For the text-containing cell, return its midpoint in [X, Y] coordinate format. 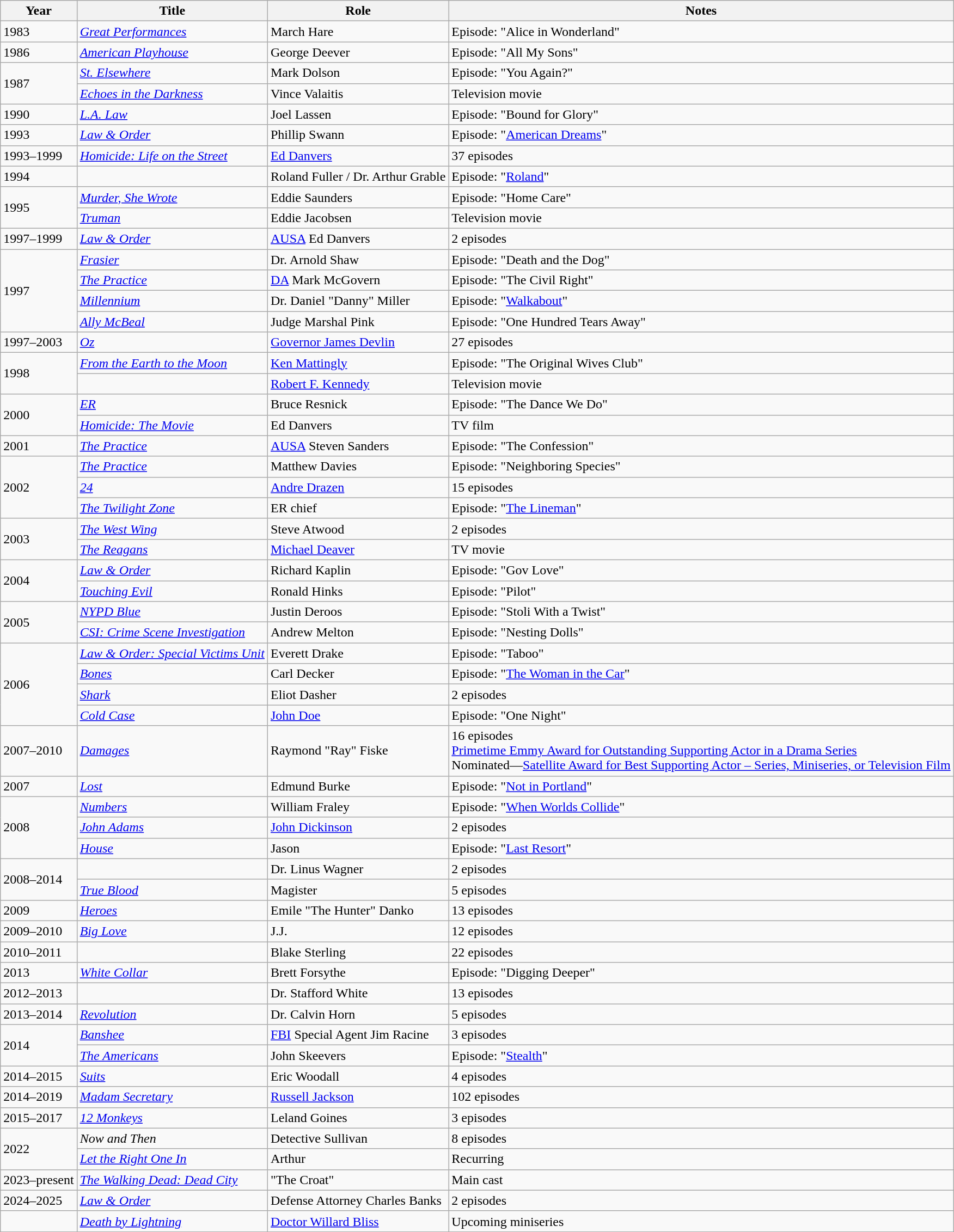
DA Mark McGovern [358, 280]
St. Elsewhere [172, 73]
Homicide: Life on the Street [172, 156]
27 episodes [701, 342]
FBI Special Agent Jim Racine [358, 1035]
Dr. Linus Wagner [358, 869]
2023–present [39, 1180]
2014–2015 [39, 1076]
2002 [39, 487]
Episode: "Roland" [701, 176]
Arthur [358, 1159]
CSI: Crime Scene Investigation [172, 633]
Episode: "Walkabout" [701, 301]
NYPD Blue [172, 612]
Judge Marshal Pink [358, 322]
Roland Fuller / Dr. Arthur Grable [358, 176]
1997–2003 [39, 342]
Upcoming miniseries [701, 1221]
Episode: "Digging Deeper" [701, 973]
Death by Lightning [172, 1221]
Eddie Saunders [358, 197]
Episode: "One Hundred Tears Away" [701, 322]
Revolution [172, 1014]
Jason [358, 848]
Magister [358, 890]
Episode: "One Night" [701, 715]
Episode: "Nesting Dolls" [701, 633]
Russell Jackson [358, 1097]
Cold Case [172, 715]
Oz [172, 342]
2012–2013 [39, 994]
1983 [39, 32]
Dr. Stafford White [358, 994]
8 episodes [701, 1138]
1993 [39, 135]
2009–2010 [39, 931]
John Doe [358, 715]
2008 [39, 828]
True Blood [172, 890]
Detective Sullivan [358, 1138]
From the Earth to the Moon [172, 363]
2008–2014 [39, 879]
2014 [39, 1045]
Murder, She Wrote [172, 197]
Now and Then [172, 1138]
Ronald Hinks [358, 591]
Governor James Devlin [358, 342]
Eric Woodall [358, 1076]
Episode: "Gov Love" [701, 570]
House [172, 848]
Role [358, 11]
The Twilight Zone [172, 508]
TV movie [701, 549]
The West Wing [172, 529]
2022 [39, 1149]
Big Love [172, 931]
37 episodes [701, 156]
Episode: "When Worlds Collide" [701, 807]
Emile "The Hunter" Danko [358, 910]
2024–2025 [39, 1200]
Defense Attorney Charles Banks [358, 1200]
The Reagans [172, 549]
Touching Evil [172, 591]
Episode: "The Original Wives Club" [701, 363]
Eddie Jacobsen [358, 218]
John Skeevers [358, 1056]
Bones [172, 674]
Recurring [701, 1159]
Raymond "Ray" Fiske [358, 751]
Episode: "Alice in Wonderland" [701, 32]
Ken Mattingly [358, 363]
Episode: "The Confession" [701, 446]
Episode: "Stealth" [701, 1056]
Episode: "The Dance We Do" [701, 404]
The Americans [172, 1056]
Dr. Calvin Horn [358, 1014]
2003 [39, 539]
15 episodes [701, 487]
March Hare [358, 32]
Episode: "You Again?" [701, 73]
John Adams [172, 828]
2006 [39, 684]
Great Performances [172, 32]
Episode: "All My Sons" [701, 52]
Episode: "Home Care" [701, 197]
1990 [39, 114]
Phillip Swann [358, 135]
L.A. Law [172, 114]
1995 [39, 207]
2001 [39, 446]
1994 [39, 176]
2010–2011 [39, 952]
Justin Deroos [358, 612]
Mark Dolson [358, 73]
Millennium [172, 301]
Madam Secretary [172, 1097]
2013 [39, 973]
Let the Right One In [172, 1159]
Brett Forsythe [358, 973]
102 episodes [701, 1097]
Ally McBeal [172, 322]
Banshee [172, 1035]
Year [39, 11]
24 [172, 487]
Numbers [172, 807]
John Dickinson [358, 828]
William Fraley [358, 807]
Carl Decker [358, 674]
Main cast [701, 1180]
Eliot Dasher [358, 695]
12 Monkeys [172, 1118]
12 episodes [701, 931]
Truman [172, 218]
Steve Atwood [358, 529]
2007–2010 [39, 751]
2009 [39, 910]
AUSA Ed Danvers [358, 238]
Episode: "Pilot" [701, 591]
Dr. Arnold Shaw [358, 260]
Episode: "Death and the Dog" [701, 260]
Episode: "Stoli With a Twist" [701, 612]
Episode: "Taboo" [701, 653]
TV film [701, 425]
2014–2019 [39, 1097]
Episode: "The Lineman" [701, 508]
4 episodes [701, 1076]
Homicide: The Movie [172, 425]
Episode: "Last Resort" [701, 848]
Episode: "The Woman in the Car" [701, 674]
1997–1999 [39, 238]
George Deever [358, 52]
ER chief [358, 508]
Title [172, 11]
Andre Drazen [358, 487]
Matthew Davies [358, 467]
1987 [39, 83]
Dr. Daniel "Danny" Miller [358, 301]
AUSA Steven Sanders [358, 446]
Blake Sterling [358, 952]
Heroes [172, 910]
Echoes in the Darkness [172, 94]
1993–1999 [39, 156]
2015–2017 [39, 1118]
Joel Lassen [358, 114]
Everett Drake [358, 653]
Bruce Resnick [358, 404]
Episode: "Not in Portland" [701, 786]
Episode: "American Dreams" [701, 135]
Doctor Willard Bliss [358, 1221]
J.J. [358, 931]
ER [172, 404]
Episode: "The Civil Right" [701, 280]
Lost [172, 786]
Notes [701, 11]
The Walking Dead: Dead City [172, 1180]
Leland Goines [358, 1118]
Richard Kaplin [358, 570]
Damages [172, 751]
2013–2014 [39, 1014]
Michael Deaver [358, 549]
Suits [172, 1076]
22 episodes [701, 952]
2000 [39, 415]
Law & Order: Special Victims Unit [172, 653]
White Collar [172, 973]
"The Croat" [358, 1180]
2005 [39, 622]
Edmund Burke [358, 786]
1998 [39, 373]
Vince Valaitis [358, 94]
Robert F. Kennedy [358, 384]
Episode: "Bound for Glory" [701, 114]
Shark [172, 695]
1997 [39, 291]
American Playhouse [172, 52]
Episode: "Neighboring Species" [701, 467]
2007 [39, 786]
2004 [39, 580]
Andrew Melton [358, 633]
Frasier [172, 260]
1986 [39, 52]
